Return (X, Y) of the center of cell containing provided text 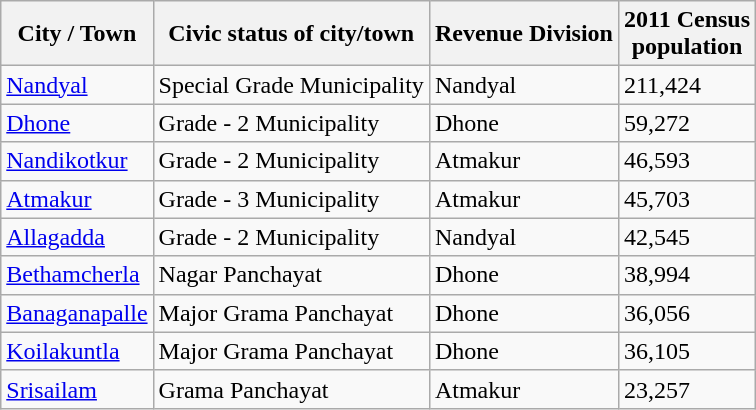
36,105 (686, 351)
45,703 (686, 199)
36,056 (686, 313)
Banaganapalle (77, 313)
Bethamcherla (77, 275)
Nandikotkur (77, 161)
Civic status of city/town (291, 34)
42,545 (686, 237)
Grama Panchayat (291, 389)
Allagadda (77, 237)
59,272 (686, 123)
City / Town (77, 34)
2011 Censuspopulation (686, 34)
Special Grade Municipality (291, 85)
38,994 (686, 275)
Koilakuntla (77, 351)
23,257 (686, 389)
Nagar Panchayat (291, 275)
Srisailam (77, 389)
211,424 (686, 85)
Revenue Division (524, 34)
Grade - 3 Municipality (291, 199)
46,593 (686, 161)
